Extract the (X, Y) coordinate from the center of the cell holding the provided text.  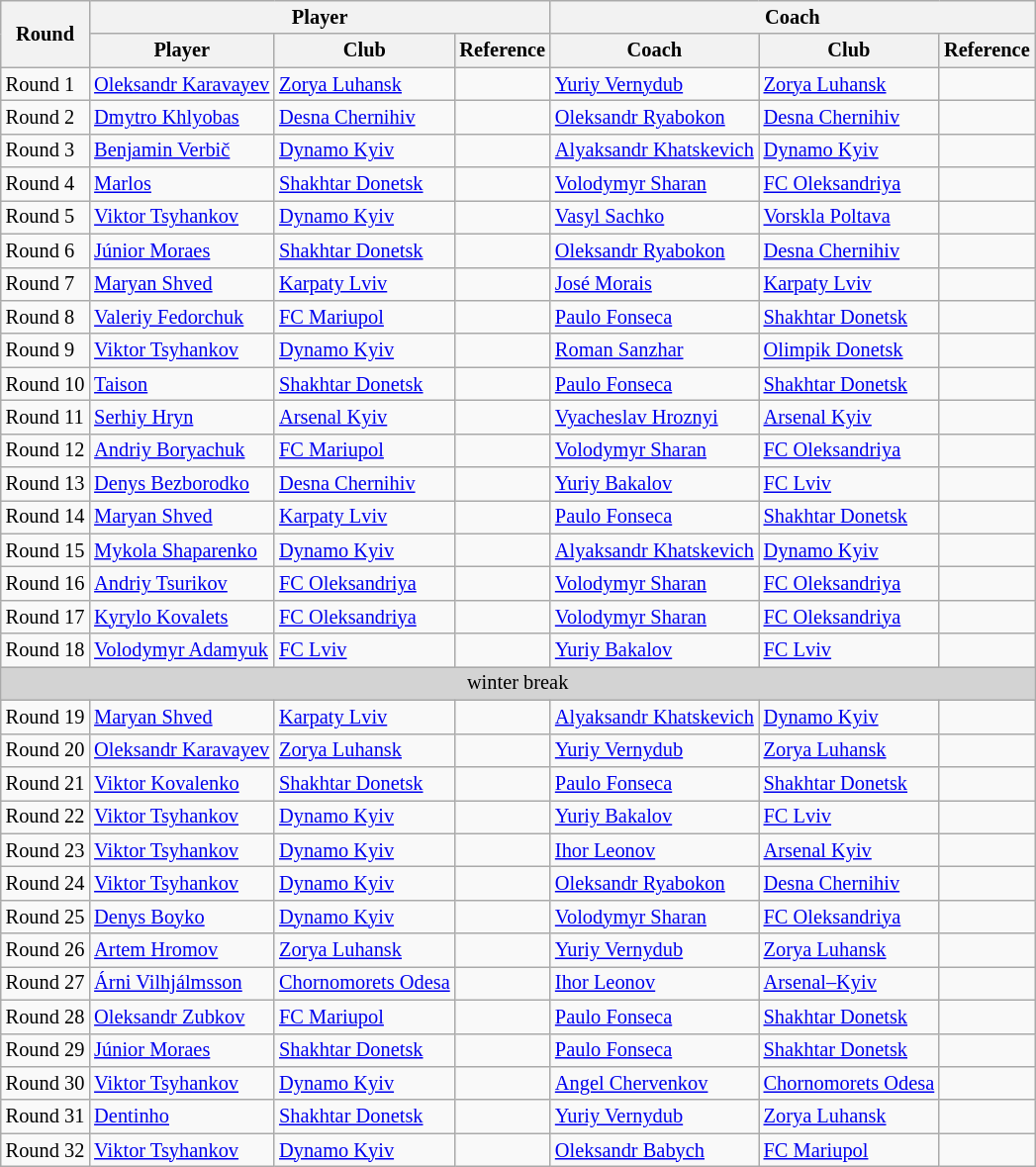
Round 19 (46, 717)
José Morais (655, 284)
Round 8 (46, 317)
Marlos (182, 184)
Round 1 (46, 84)
Round 21 (46, 783)
Round 30 (46, 1083)
Round 29 (46, 1050)
Round 32 (46, 1150)
Round 5 (46, 217)
Oleksandr Zubkov (182, 1017)
Round 11 (46, 417)
Kyrylo Kovalets (182, 617)
Round 17 (46, 617)
Round 22 (46, 817)
Round 28 (46, 1017)
Valeriy Fedorchuk (182, 317)
Andriy Boryachuk (182, 450)
Vasyl Sachko (655, 217)
Roman Sanzhar (655, 350)
Oleksandr Babych (655, 1150)
Vyacheslav Hroznyi (655, 417)
Round 25 (46, 917)
Volodymyr Adamyuk (182, 650)
Round 12 (46, 450)
Árni Vilhjálmsson (182, 983)
Dmytro Khlyobas (182, 117)
Mykola Shaparenko (182, 550)
Serhiy Hryn (182, 417)
Benjamin Verbič (182, 150)
Angel Chervenkov (655, 1083)
Andriy Tsurikov (182, 583)
Round 14 (46, 517)
Round 16 (46, 583)
Artem Hromov (182, 950)
Olimpik Donetsk (849, 350)
Round 24 (46, 883)
Viktor Kovalenko (182, 783)
Round 2 (46, 117)
Denys Bezborodko (182, 484)
Vorskla Poltava (849, 217)
Taison (182, 384)
Round 20 (46, 750)
Round (46, 34)
Round 3 (46, 150)
Round 27 (46, 983)
Arsenal–Kyiv (849, 983)
Dentinho (182, 1117)
Round 4 (46, 184)
Round 9 (46, 350)
Round 26 (46, 950)
Round 31 (46, 1117)
Denys Boyko (182, 917)
Round 10 (46, 384)
winter break (518, 683)
Round 15 (46, 550)
Round 18 (46, 650)
Round 6 (46, 250)
Round 23 (46, 850)
Round 7 (46, 284)
Round 13 (46, 484)
